Pinpoint the cell where the given text exists, returning its (x, y) midpoint coordinate. 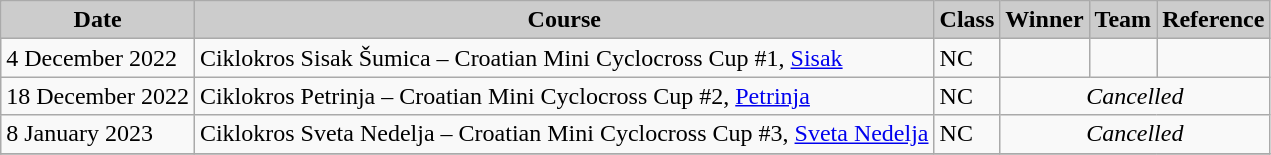
Ciklokros Sisak Šumica – Croatian Mini Cyclocross Cup #1, Sisak (564, 58)
Class (967, 20)
Course (564, 20)
Ciklokros Sveta Nedelja – Croatian Mini Cyclocross Cup #3, Sveta Nedelja (564, 134)
Team (1123, 20)
8 January 2023 (98, 134)
18 December 2022 (98, 96)
Reference (1214, 20)
Ciklokros Petrinja – Croatian Mini Cyclocross Cup #2, Petrinja (564, 96)
4 December 2022 (98, 58)
Winner (1044, 20)
Date (98, 20)
